For the text-containing cell, return its midpoint in (x, y) coordinate format. 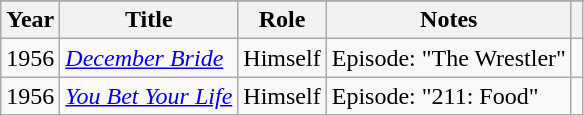
You Bet Your Life (149, 96)
December Bride (149, 58)
Notes (448, 20)
Role (282, 20)
Title (149, 20)
Episode: "The Wrestler" (448, 58)
Episode: "211: Food" (448, 96)
Year (30, 20)
